Determine the (X, Y) coordinate at the center of the cell enclosing the given text.  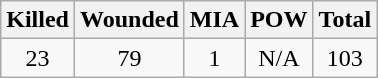
MIA (214, 20)
79 (129, 58)
23 (38, 58)
103 (345, 58)
POW (279, 20)
N/A (279, 58)
Total (345, 20)
Wounded (129, 20)
1 (214, 58)
Killed (38, 20)
